Determine the [X, Y] coordinate at the center of the cell enclosing the given text.  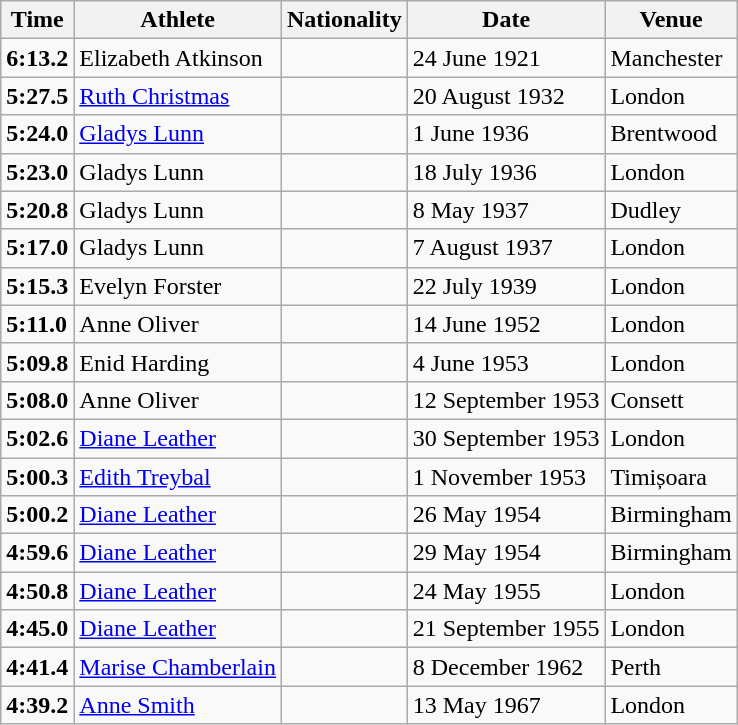
Venue [671, 20]
Nationality [344, 20]
20 August 1932 [506, 96]
4:59.6 [38, 553]
14 June 1952 [506, 324]
22 July 1939 [506, 286]
Ruth Christmas [178, 96]
5:02.6 [38, 438]
Evelyn Forster [178, 286]
4:39.2 [38, 705]
1 June 1936 [506, 134]
Date [506, 20]
13 May 1967 [506, 705]
4 June 1953 [506, 362]
Edith Treybal [178, 477]
24 May 1955 [506, 591]
4:50.8 [38, 591]
8 May 1937 [506, 210]
Consett [671, 400]
5:24.0 [38, 134]
Elizabeth Atkinson [178, 58]
4:45.0 [38, 629]
7 August 1937 [506, 248]
5:00.3 [38, 477]
Marise Chamberlain [178, 667]
5:11.0 [38, 324]
29 May 1954 [506, 553]
30 September 1953 [506, 438]
8 December 1962 [506, 667]
5:17.0 [38, 248]
6:13.2 [38, 58]
5:08.0 [38, 400]
Anne Smith [178, 705]
24 June 1921 [506, 58]
Athlete [178, 20]
Enid Harding [178, 362]
18 July 1936 [506, 172]
Dudley [671, 210]
21 September 1955 [506, 629]
Timișoara [671, 477]
Manchester [671, 58]
4:41.4 [38, 667]
5:20.8 [38, 210]
5:09.8 [38, 362]
5:00.2 [38, 515]
Brentwood [671, 134]
12 September 1953 [506, 400]
26 May 1954 [506, 515]
5:15.3 [38, 286]
Time [38, 20]
Perth [671, 667]
1 November 1953 [506, 477]
5:27.5 [38, 96]
5:23.0 [38, 172]
